From the cell containing the given text, extract its center point as (x, y) coordinate. 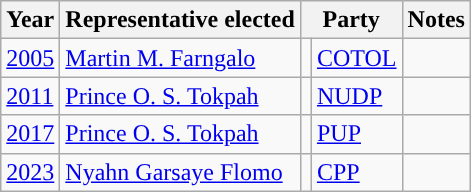
2011 (30, 96)
Representative elected (180, 20)
NUDP (356, 96)
Martin M. Farngalo (180, 58)
COTOL (356, 58)
2017 (30, 134)
Nyahn Garsaye Flomo (180, 172)
CPP (356, 172)
PUP (356, 134)
2005 (30, 58)
Party (351, 20)
Year (30, 20)
Notes (436, 20)
2023 (30, 172)
